Output the (X, Y) coordinate of the center of the cell containing the given text.  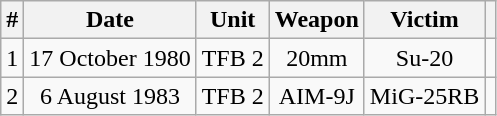
1 (12, 58)
# (12, 20)
6 August 1983 (110, 96)
Date (110, 20)
AIM-9J (316, 96)
Weapon (316, 20)
MiG-25RB (424, 96)
2 (12, 96)
17 October 1980 (110, 58)
20mm (316, 58)
Su-20 (424, 58)
Unit (232, 20)
Victim (424, 20)
